Identify which cell holds the provided text, then report its (x, y) central coordinate. 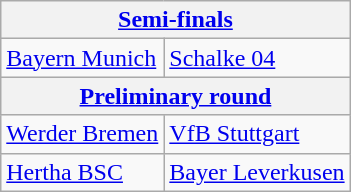
Semi-finals (176, 20)
Bayer Leverkusen (257, 172)
Bayern Munich (82, 58)
Werder Bremen (82, 134)
Preliminary round (176, 96)
Hertha BSC (82, 172)
VfB Stuttgart (257, 134)
Schalke 04 (257, 58)
